Capture the cell that displays the provided text and extract its [x, y] central coordinate. 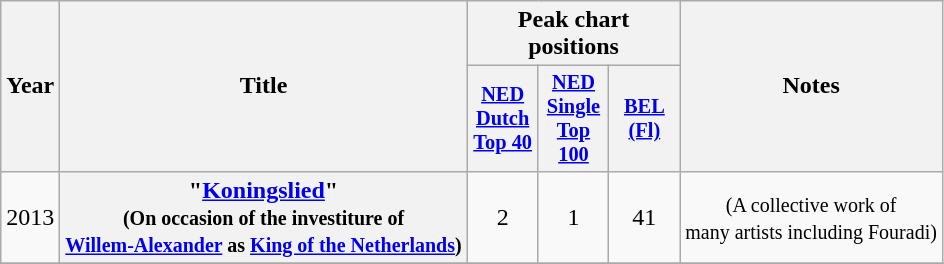
NEDSingleTop 100 [574, 119]
2013 [30, 217]
BEL (Fl) [644, 119]
Year [30, 86]
1 [574, 217]
NED DutchTop 40 [502, 119]
Title [264, 86]
2 [502, 217]
41 [644, 217]
Notes [812, 86]
"Koningslied"(On occasion of the investiture of Willem-Alexander as King of the Netherlands) [264, 217]
(A collective work of many artists including Fouradi) [812, 217]
Peak chart positions [574, 34]
